Determine the (X, Y) coordinate at the center of the cell enclosing the given text.  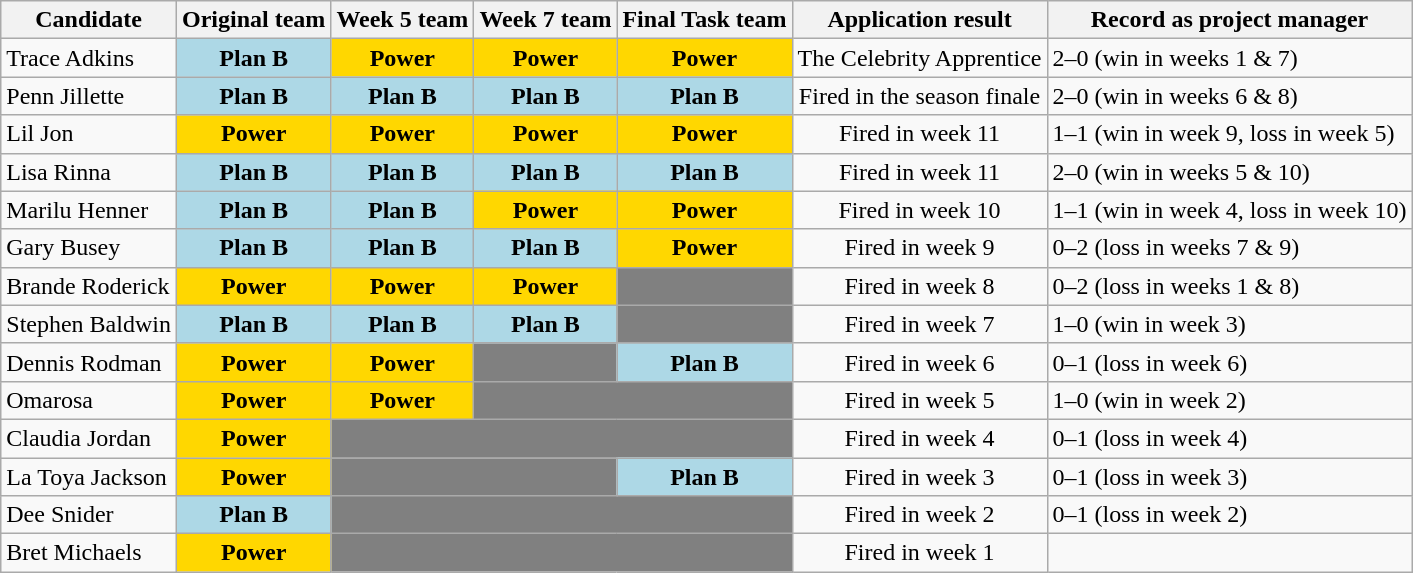
1–1 (win in week 4, loss in week 10) (1230, 210)
The Celebrity Apprentice (920, 58)
1–0 (win in week 3) (1230, 324)
Lisa Rinna (89, 172)
Dee Snider (89, 515)
Application result (920, 20)
0–1 (loss in week 4) (1230, 438)
Fired in week 3 (920, 477)
Fired in week 5 (920, 400)
Bret Michaels (89, 553)
Penn Jillette (89, 96)
Brande Roderick (89, 286)
Fired in week 2 (920, 515)
La Toya Jackson (89, 477)
Final Task team (704, 20)
Candidate (89, 20)
Fired in week 7 (920, 324)
Fired in week 6 (920, 362)
Omarosa (89, 400)
Trace Adkins (89, 58)
2–0 (win in weeks 1 & 7) (1230, 58)
Claudia Jordan (89, 438)
0–1 (loss in week 6) (1230, 362)
0–1 (loss in week 3) (1230, 477)
Fired in week 10 (920, 210)
Stephen Baldwin (89, 324)
Marilu Henner (89, 210)
Week 5 team (402, 20)
Fired in week 4 (920, 438)
Dennis Rodman (89, 362)
1–0 (win in week 2) (1230, 400)
Fired in week 9 (920, 248)
Fired in the season finale (920, 96)
2–0 (win in weeks 6 & 8) (1230, 96)
Fired in week 8 (920, 286)
0–2 (loss in weeks 1 & 8) (1230, 286)
2–0 (win in weeks 5 & 10) (1230, 172)
Week 7 team (546, 20)
Gary Busey (89, 248)
0–2 (loss in weeks 7 & 9) (1230, 248)
Lil Jon (89, 134)
1–1 (win in week 9, loss in week 5) (1230, 134)
Original team (253, 20)
Record as project manager (1230, 20)
0–1 (loss in week 2) (1230, 515)
Fired in week 1 (920, 553)
